Detect which cell encompasses the target text, then output its [x, y] center coordinate. 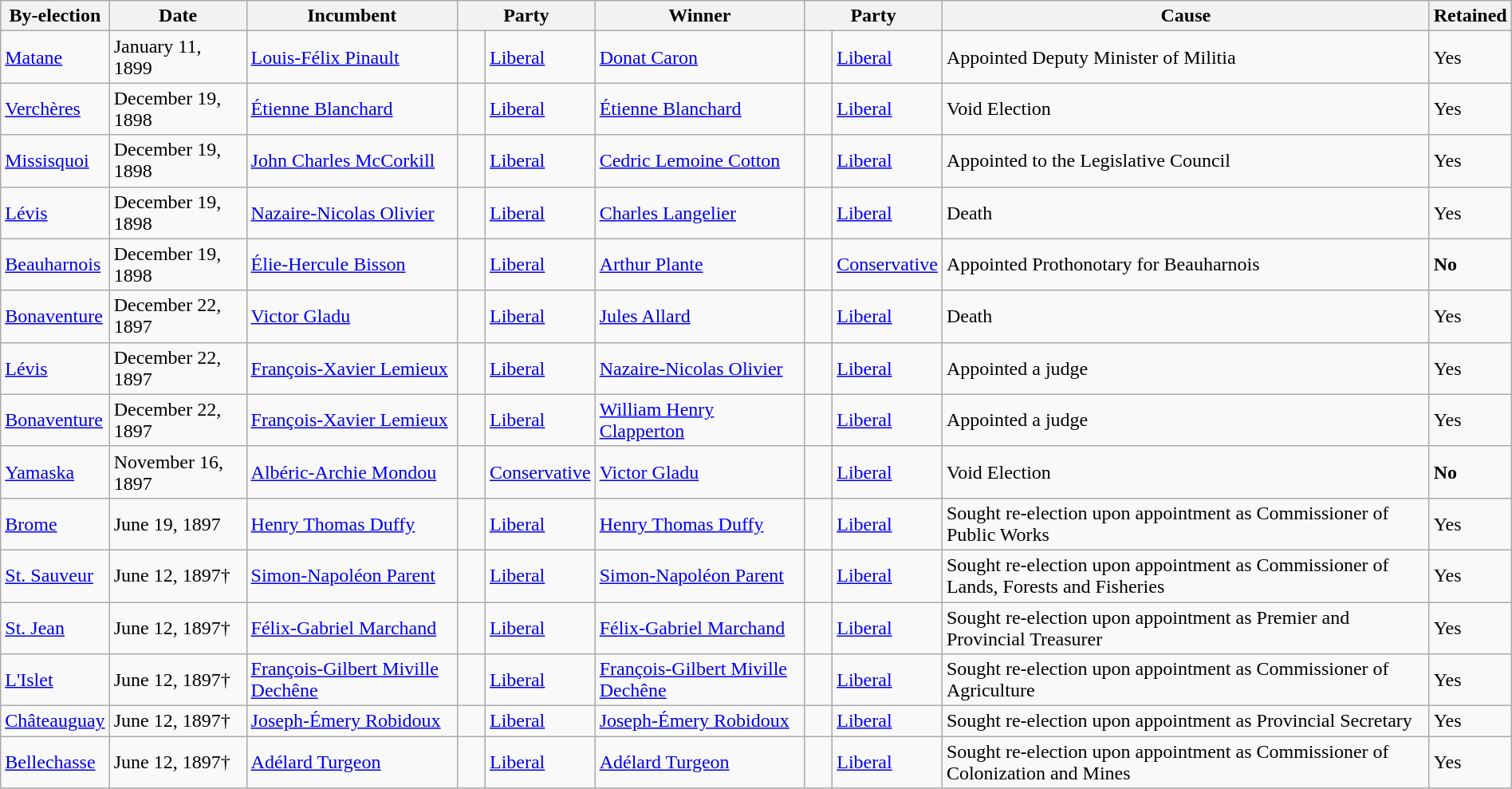
Charles Langelier [699, 212]
November 16, 1897 [178, 472]
Sought re-election upon appointment as Premier and Provincial Treasurer [1185, 627]
Sought re-election upon appointment as Provincial Secretary [1185, 721]
June 19, 1897 [178, 523]
Incumbent [352, 16]
Matane [55, 57]
January 11, 1899 [178, 57]
Cause [1185, 16]
Appointed to the Legislative Council [1185, 161]
L'Islet [55, 680]
Albéric-Archie Mondou [352, 472]
Bellechasse [55, 763]
Sought re-election upon appointment as Commissioner of Public Works [1185, 523]
William Henry Clapperton [699, 420]
By-election [55, 16]
Missisquoi [55, 161]
Élie-Hercule Bisson [352, 265]
Sought re-election upon appointment as Commissioner of Agriculture [1185, 680]
Brome [55, 523]
Beauharnois [55, 265]
Châteauguay [55, 721]
Louis-Félix Pinault [352, 57]
Appointed Deputy Minister of Militia [1185, 57]
Sought re-election upon appointment as Commissioner of Lands, Forests and Fisheries [1185, 576]
Sought re-election upon appointment as Commissioner of Colonization and Mines [1185, 763]
Retained [1471, 16]
Appointed Prothonotary for Beauharnois [1185, 265]
St. Sauveur [55, 576]
Cedric Lemoine Cotton [699, 161]
John Charles McCorkill [352, 161]
Verchères [55, 108]
St. Jean [55, 627]
Winner [699, 16]
Donat Caron [699, 57]
Arthur Plante [699, 265]
Jules Allard [699, 316]
Yamaska [55, 472]
Date [178, 16]
